For the text-containing cell, return its midpoint in [X, Y] coordinate format. 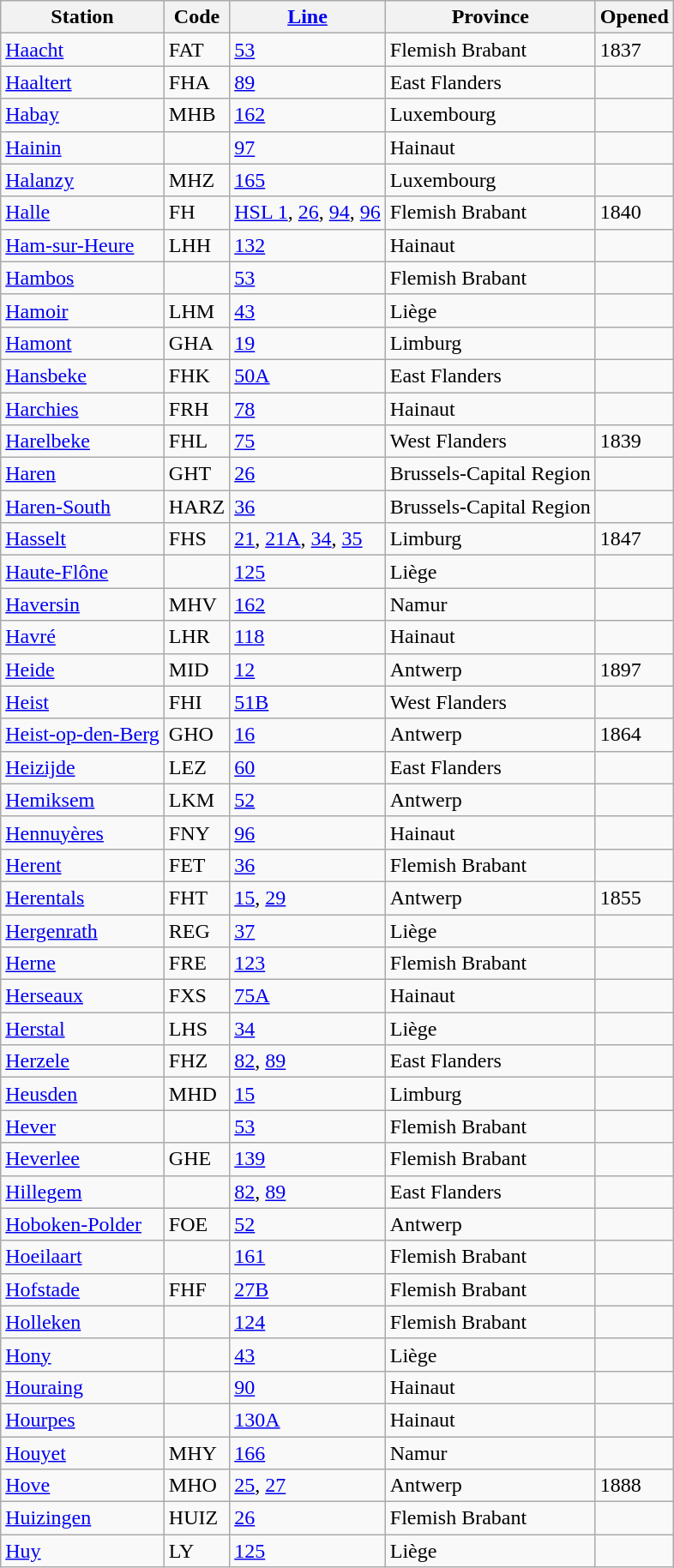
Hambos [82, 278]
Heist [82, 702]
Haacht [82, 50]
FRE [196, 964]
Holleken [82, 1322]
GHA [196, 343]
LY [196, 1551]
37 [308, 930]
Halanzy [82, 180]
Herentals [82, 898]
FHA [196, 82]
96 [308, 832]
FH [196, 213]
Heizijde [82, 767]
MHZ [196, 180]
Herzele [82, 1061]
130A [308, 1420]
34 [308, 1029]
LEZ [196, 767]
LKM [196, 800]
FET [196, 865]
MHD [196, 1094]
118 [308, 637]
Line [308, 17]
25, 27 [308, 1486]
FHL [196, 442]
Hennuyères [82, 832]
HSL 1, 26, 94, 96 [308, 213]
Code [196, 17]
27B [308, 1289]
Herne [82, 964]
1839 [635, 442]
Heverlee [82, 1159]
Haaltert [82, 82]
FNY [196, 832]
90 [308, 1387]
GHT [196, 474]
Heist-op-den-Berg [82, 735]
Hasselt [82, 539]
1888 [635, 1486]
Harchies [82, 409]
Hofstade [82, 1289]
60 [308, 767]
Opened [635, 17]
15 [308, 1094]
Herseaux [82, 996]
Hillegem [82, 1192]
MHV [196, 604]
Hoboken-Polder [82, 1224]
Houyet [82, 1453]
MHY [196, 1453]
LHH [196, 245]
MHO [196, 1486]
75A [308, 996]
LHM [196, 310]
MHB [196, 115]
Hemiksem [82, 800]
Harelbeke [82, 442]
1897 [635, 670]
132 [308, 245]
FHZ [196, 1061]
123 [308, 964]
FAT [196, 50]
Herent [82, 865]
FHK [196, 375]
Hamont [82, 343]
19 [308, 343]
FHI [196, 702]
Haute-Flône [82, 572]
Hamoir [82, 310]
Hove [82, 1486]
Haren-South [82, 507]
Province [490, 17]
1837 [635, 50]
Hever [82, 1126]
FRH [196, 409]
1847 [635, 539]
Hoeilaart [82, 1257]
GHE [196, 1159]
50A [308, 375]
Habay [82, 115]
HUIZ [196, 1518]
Heusden [82, 1094]
1840 [635, 213]
75 [308, 442]
Heide [82, 670]
21, 21A, 34, 35 [308, 539]
FHS [196, 539]
FOE [196, 1224]
Haversin [82, 604]
Huizingen [82, 1518]
97 [308, 147]
1864 [635, 735]
124 [308, 1322]
REG [196, 930]
Hony [82, 1355]
Huy [82, 1551]
Hourpes [82, 1420]
89 [308, 82]
Hergenrath [82, 930]
Haren [82, 474]
LHS [196, 1029]
FHF [196, 1289]
Ham-sur-Heure [82, 245]
FXS [196, 996]
16 [308, 735]
51B [308, 702]
Houraing [82, 1387]
165 [308, 180]
LHR [196, 637]
78 [308, 409]
15, 29 [308, 898]
Station [82, 17]
Halle [82, 213]
MID [196, 670]
HARZ [196, 507]
161 [308, 1257]
Havré [82, 637]
FHT [196, 898]
139 [308, 1159]
Hansbeke [82, 375]
Herstal [82, 1029]
166 [308, 1453]
GHO [196, 735]
Hainin [82, 147]
12 [308, 670]
1855 [635, 898]
